Provide the [x, y] coordinate of the cell's center where the given text is located.  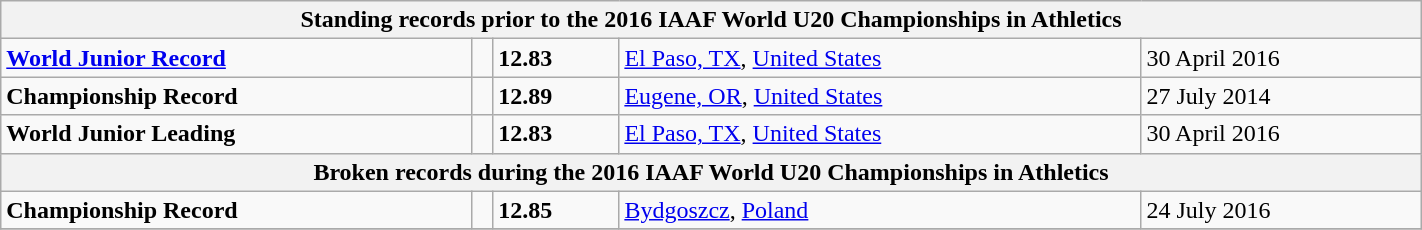
24 July 2016 [1281, 210]
Broken records during the 2016 IAAF World U20 Championships in Athletics [711, 172]
World Junior Leading [236, 134]
12.89 [556, 96]
Eugene, OR, United States [880, 96]
12.85 [556, 210]
Bydgoszcz, Poland [880, 210]
27 July 2014 [1281, 96]
World Junior Record [236, 58]
Standing records prior to the 2016 IAAF World U20 Championships in Athletics [711, 20]
